Search for the cell housing the specified text and yield its (X, Y) center coordinate. 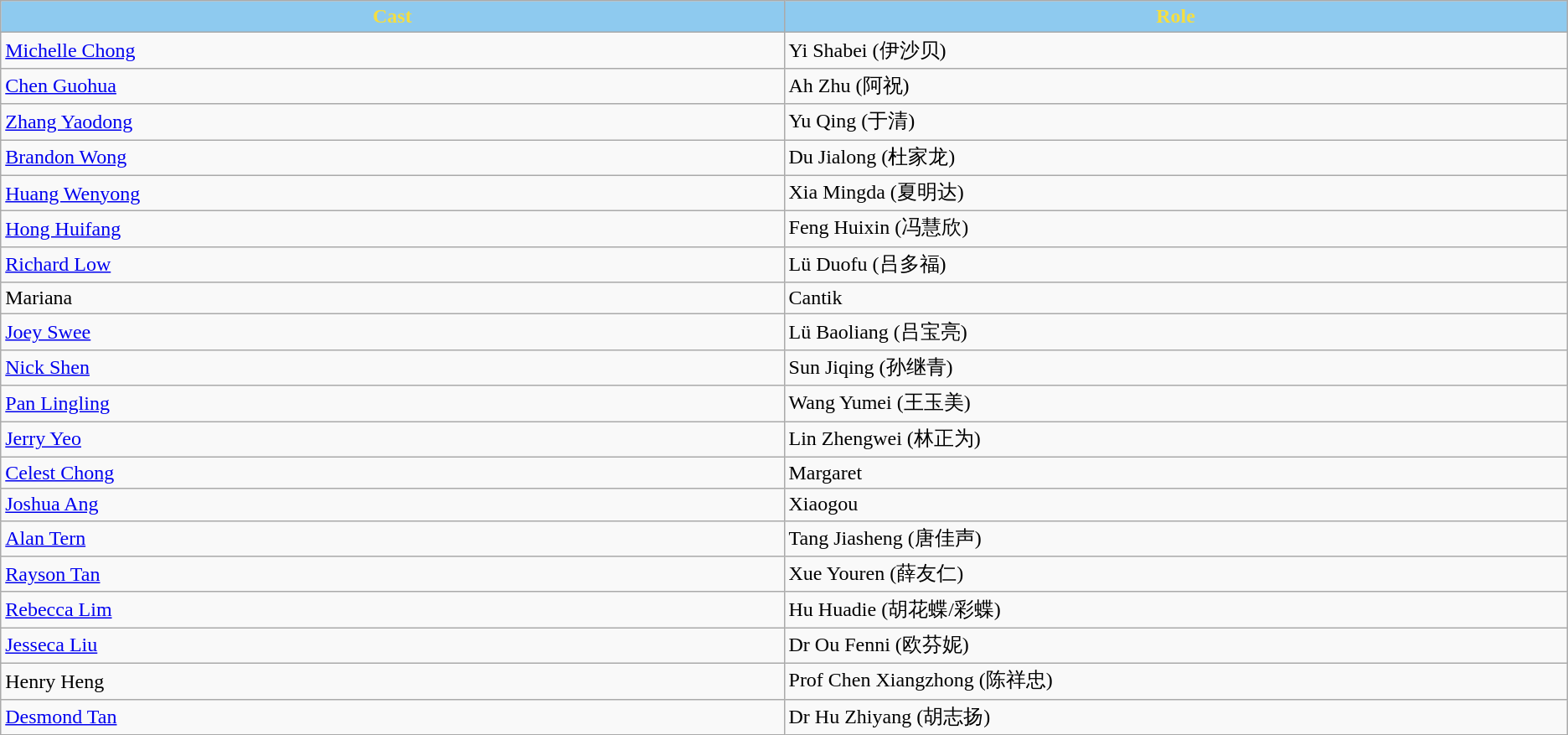
Jerry Yeo (392, 439)
Desmond Tan (392, 717)
Huang Wenyong (392, 193)
Du Jialong (杜家龙) (1176, 158)
Alan Tern (392, 538)
Prof Chen Xiangzhong (陈祥忠) (1176, 681)
Dr Hu Zhiyang (胡志扬) (1176, 717)
Jesseca Liu (392, 645)
Cast (392, 17)
Cantik (1176, 298)
Rebecca Lim (392, 610)
Rayson Tan (392, 575)
Michelle Chong (392, 50)
Lin Zhengwei (林正为) (1176, 439)
Celest Chong (392, 473)
Wang Yumei (王玉美) (1176, 404)
Brandon Wong (392, 158)
Xue Youren (薛友仁) (1176, 575)
Henry Heng (392, 681)
Role (1176, 17)
Xia Mingda (夏明达) (1176, 193)
Joshua Ang (392, 505)
Yi Shabei (伊沙贝) (1176, 50)
Ah Zhu (阿祝) (1176, 85)
Chen Guohua (392, 85)
Hong Huifang (392, 230)
Joey Swee (392, 332)
Hu Huadie (胡花蝶/彩蝶) (1176, 610)
Margaret (1176, 473)
Sun Jiqing (孙继青) (1176, 367)
Feng Huixin (冯慧欣) (1176, 230)
Richard Low (392, 265)
Tang Jiasheng (唐佳声) (1176, 538)
Xiaogou (1176, 505)
Pan Lingling (392, 404)
Dr Ou Fenni (欧芬妮) (1176, 645)
Lü Duofu (吕多福) (1176, 265)
Mariana (392, 298)
Yu Qing (于清) (1176, 122)
Nick Shen (392, 367)
Lü Baoliang (吕宝亮) (1176, 332)
Zhang Yaodong (392, 122)
